Find where the given text appears and provide that cell's center as (x, y) coordinate. 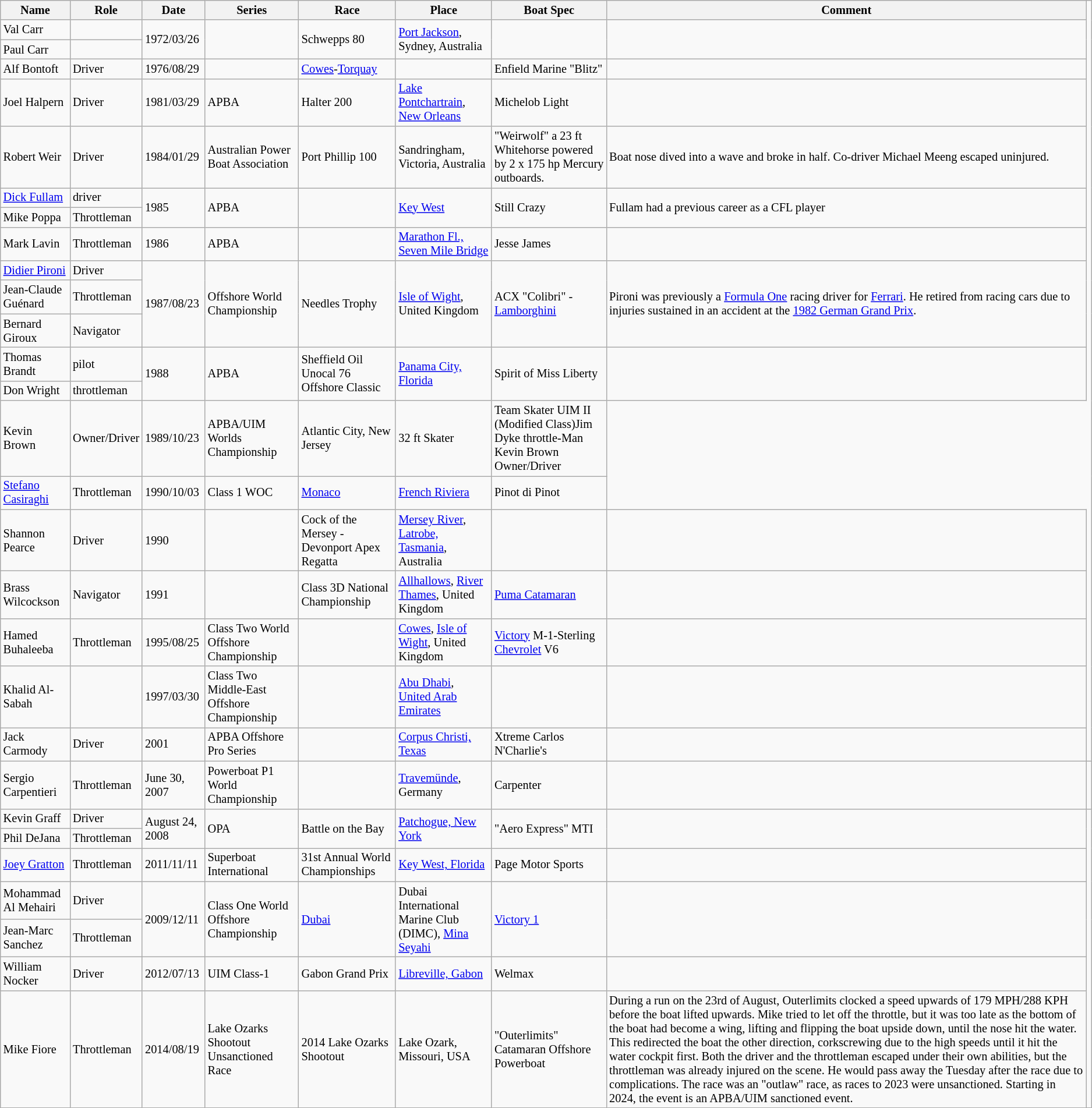
2012/07/13 (174, 974)
Michelob Light (549, 102)
Comment (846, 10)
Cowes-Torquay (347, 69)
Joey Gratton (35, 865)
Paul Carr (35, 49)
Cock of the Mersey - Devonport Apex Regatta (347, 540)
Welmax (549, 974)
Sandringham, Victoria, Australia (444, 157)
Lake Ozarks Shootout Unsanctioned Race (252, 1049)
Val Carr (35, 30)
2001 (174, 744)
Xtreme Carlos N'Charlie's (549, 744)
August 24, 2008 (174, 828)
APBA Offshore Pro Series (252, 744)
Alf Bontoft (35, 69)
Robert Weir (35, 157)
1987/08/23 (174, 304)
Pinot di Pinot (549, 493)
Gabon Grand Prix (347, 974)
Victory 1 (549, 919)
pilot (106, 364)
Fullam had a previous career as a CFL player (846, 207)
Isle of Wight, United Kingdom (444, 304)
1997/03/30 (174, 697)
Key West, Florida (444, 865)
APBA/UIM Worlds Championship (252, 438)
Don Wright (35, 391)
Sheffield Oil Unocal 76 Offshore Classic (347, 374)
Cowes, Isle of Wight, United Kingdom (444, 642)
Boat nose dived into a wave and broke in half. Co-driver Michael Meeng escaped uninjured. (846, 157)
Australian Power Boat Association (252, 157)
Stefano Casiraghi (35, 493)
Race (347, 10)
Place (444, 10)
Monaco (347, 493)
Schwepps 80 (347, 40)
2009/12/11 (174, 919)
Allhallows, River Thames, United Kingdom (444, 594)
UIM Class-1 (252, 974)
Mike Poppa (35, 217)
Carpenter (549, 785)
1995/08/25 (174, 642)
Offshore World Championship (252, 304)
Lake Pontchartrain, New Orleans (444, 102)
1988 (174, 374)
"Weirwolf" a 23 ft Whitehorse powered by 2 x 175 hp Mercury outboards. (549, 157)
1986 (174, 244)
1990 (174, 540)
Mark Lavin (35, 244)
Hamed Buhaleeba (35, 642)
Panama City, Florida (444, 374)
Page Motor Sports (549, 865)
Patchogue, New York (444, 828)
Powerboat P1 World Championship (252, 785)
Sergio Carpentieri (35, 785)
Superboat International (252, 865)
1976/08/29 (174, 69)
2011/11/11 (174, 865)
Victory M-1-Sterling Chevrolet V6 (549, 642)
French Riviera (444, 493)
Jack Carmody (35, 744)
Halter 200 (347, 102)
Date (174, 10)
Port Phillip 100 (347, 157)
Class 3D National Championship (347, 594)
Needles Trophy (347, 304)
Mike Fiore (35, 1049)
Role (106, 10)
Didier Pironi (35, 270)
2014/08/19 (174, 1049)
1991 (174, 594)
William Nocker (35, 974)
32 ft Skater (444, 438)
31st Annual World Championships (347, 865)
June 30, 2007 (174, 785)
Spirit of Miss Liberty (549, 374)
Marathon Fl., Seven Mile Bridge (444, 244)
Libreville, Gabon (444, 974)
Class Two Middle-East Offshore Championship (252, 697)
Class One World Offshore Championship (252, 919)
Mohammad Al Mehairi (35, 900)
Dubai (347, 919)
OPA (252, 828)
Lake Ozark, Missouri, USA (444, 1049)
Khalid Al-Sabah (35, 697)
Class 1 WOC (252, 493)
Atlantic City, New Jersey (347, 438)
Travemünde, Germany (444, 785)
Bernard Giroux (35, 331)
Jean-Marc Sanchez (35, 939)
Still Crazy (549, 207)
throttleman (106, 391)
Key West (444, 207)
Battle on the Bay (347, 828)
1984/01/29 (174, 157)
Corpus Christi, Texas (444, 744)
"Aero Express" MTI (549, 828)
Shannon Pearce (35, 540)
2014 Lake Ozarks Shootout (347, 1049)
"Outerlimits" Catamaran Offshore Powerboat (549, 1049)
1981/03/29 (174, 102)
Kevin Brown (35, 438)
1972/03/26 (174, 40)
driver (106, 197)
Dick Fullam (35, 197)
Kevin Graff (35, 819)
Mersey River, Latrobe, Tasmania, Australia (444, 540)
1989/10/23 (174, 438)
Brass Wilcockson (35, 594)
Thomas Brandt (35, 364)
Series (252, 10)
Jean-Claude Guénard (35, 297)
Dubai International Marine Club (DIMC), Mina Seyahi (444, 919)
Joel Halpern (35, 102)
Abu Dhabi, United Arab Emirates (444, 697)
Phil DeJana (35, 838)
Enfield Marine "Blitz" (549, 69)
Port Jackson, Sydney, Australia (444, 40)
Class Two World Offshore Championship (252, 642)
Team Skater UIM II (Modified Class)Jim Dyke throttle-Man Kevin Brown Owner/Driver (549, 438)
ACX "Colibri" - Lamborghini (549, 304)
Puma Catamaran (549, 594)
Name (35, 10)
1985 (174, 207)
Boat Spec (549, 10)
Owner/Driver (106, 438)
Jesse James (549, 244)
1990/10/03 (174, 493)
